Extract the [x, y] coordinate from the center of the cell holding the provided text.  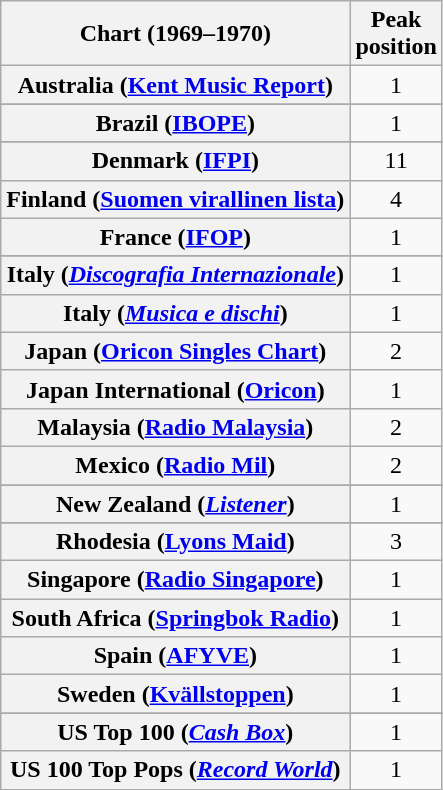
US 100 Top Pops (Record World) [176, 770]
South Africa (Springbok Radio) [176, 618]
New Zealand (Listener) [176, 503]
Denmark (IFPI) [176, 161]
Singapore (Radio Singapore) [176, 580]
Japan International (Oricon) [176, 389]
11 [396, 161]
Malaysia (Radio Malaysia) [176, 427]
Finland (Suomen virallinen lista) [176, 199]
3 [396, 542]
Italy (Musica e dischi) [176, 313]
Australia (Kent Music Report) [176, 85]
Brazil (IBOPE) [176, 123]
Japan (Oricon Singles Chart) [176, 351]
Rhodesia (Lyons Maid) [176, 542]
France (IFOP) [176, 237]
Chart (1969–1970) [176, 34]
4 [396, 199]
US Top 100 (Cash Box) [176, 732]
Mexico (Radio Mil) [176, 465]
Spain (AFYVE) [176, 656]
Peakposition [396, 34]
Sweden (Kvällstoppen) [176, 694]
Italy (Discografia Internazionale) [176, 275]
